Identify which cell holds the provided text, then report its (x, y) central coordinate. 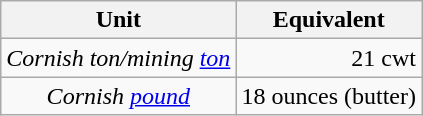
21 cwt (329, 58)
18 ounces (butter) (329, 96)
Equivalent (329, 20)
Cornish ton/mining ton (118, 58)
Unit (118, 20)
Cornish pound (118, 96)
